Locate the cell with the specified text and output its (X, Y) center coordinate. 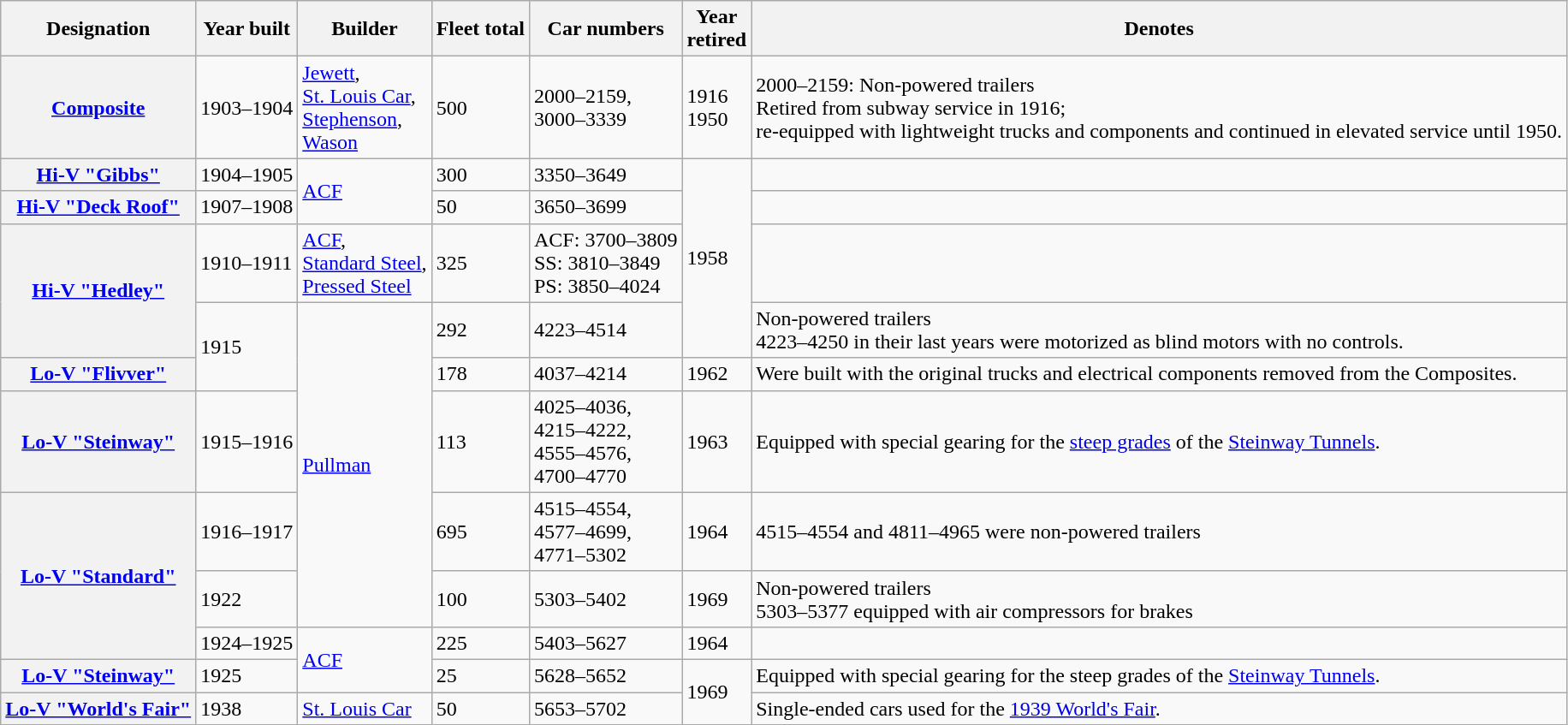
178 (480, 374)
Lo-V "Flivver" (98, 374)
1916–1917 (246, 532)
Single-ended cars used for the 1939 World's Fair. (1159, 708)
Pullman (365, 464)
1925 (246, 675)
19161950 (717, 108)
1915 (246, 346)
4037–4214 (605, 374)
Denotes (1159, 29)
Fleet total (480, 29)
1904–1905 (246, 175)
Jewett,St. Louis Car,Stephenson,Wason (365, 108)
1938 (246, 708)
Yearretired (717, 29)
St. Louis Car (365, 708)
Composite (98, 108)
325 (480, 263)
4515–4554,4577–4699,4771–5302 (605, 532)
Lo-V "Standard" (98, 575)
Year built (246, 29)
1915–1916 (246, 442)
3650–3699 (605, 207)
225 (480, 643)
1910–1911 (246, 263)
5653–5702 (605, 708)
695 (480, 532)
4515–4554 and 4811–4965 were non-powered trailers (1159, 532)
300 (480, 175)
ACF: 3700–3809SS: 3810–3849PS: 3850–4024 (605, 263)
Designation (98, 29)
Hi-V "Deck Roof" (98, 207)
2000–2159,3000–3339 (605, 108)
Lo-V "World's Fair" (98, 708)
Were built with the original trucks and electrical components removed from the Composites. (1159, 374)
1958 (717, 259)
1963 (717, 442)
Hi-V "Gibbs" (98, 175)
Non-powered trailers5303–5377 equipped with air compressors for brakes (1159, 599)
5403–5627 (605, 643)
100 (480, 599)
1924–1925 (246, 643)
3350–3649 (605, 175)
4025–4036,4215–4222,4555–4576,4700–4770 (605, 442)
1903–1904 (246, 108)
292 (480, 330)
Hi-V "Hedley" (98, 291)
1962 (717, 374)
Non-powered trailers4223–4250 in their last years were motorized as blind motors with no controls. (1159, 330)
ACF,Standard Steel,Pressed Steel (365, 263)
5303–5402 (605, 599)
25 (480, 675)
1922 (246, 599)
4223–4514 (605, 330)
500 (480, 108)
113 (480, 442)
Builder (365, 29)
Car numbers (605, 29)
5628–5652 (605, 675)
1907–1908 (246, 207)
